Pinpoint the cell where the given text exists, returning its [x, y] midpoint coordinate. 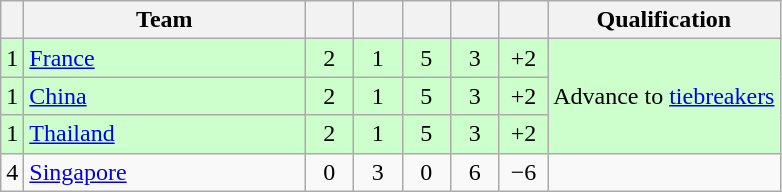
Singapore [164, 172]
4 [12, 172]
France [164, 58]
6 [476, 172]
Advance to tiebreakers [664, 96]
Team [164, 20]
Thailand [164, 134]
China [164, 96]
Qualification [664, 20]
−6 [524, 172]
